Locate the cell with the specified text and output its [x, y] center coordinate. 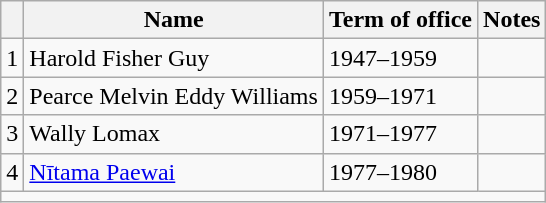
1 [12, 58]
3 [12, 134]
Pearce Melvin Eddy Williams [174, 96]
1977–1980 [400, 172]
Notes [512, 20]
Wally Lomax [174, 134]
Term of office [400, 20]
Harold Fisher Guy [174, 58]
Name [174, 20]
1971–1977 [400, 134]
1959–1971 [400, 96]
1947–1959 [400, 58]
Nītama Paewai [174, 172]
2 [12, 96]
4 [12, 172]
